Return (x, y) of the center of cell containing provided text 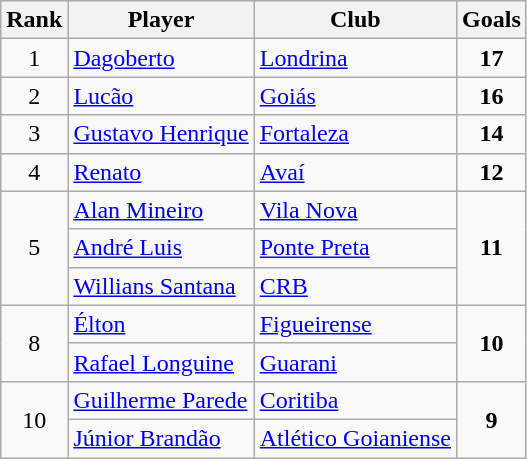
Gustavo Henrique (161, 134)
Avaí (355, 172)
8 (34, 343)
André Luis (161, 248)
Guilherme Parede (161, 400)
Renato (161, 172)
Willians Santana (161, 286)
Goiás (355, 96)
9 (492, 419)
14 (492, 134)
4 (34, 172)
Londrina (355, 58)
1 (34, 58)
Lucão (161, 96)
5 (34, 248)
11 (492, 248)
17 (492, 58)
Vila Nova (355, 210)
Guarani (355, 362)
Rafael Longuine (161, 362)
Club (355, 20)
Player (161, 20)
Goals (492, 20)
Alan Mineiro (161, 210)
Ponte Preta (355, 248)
16 (492, 96)
3 (34, 134)
Figueirense (355, 324)
Fortaleza (355, 134)
Élton (161, 324)
Rank (34, 20)
CRB (355, 286)
Coritiba (355, 400)
12 (492, 172)
Atlético Goianiense (355, 438)
Dagoberto (161, 58)
2 (34, 96)
Júnior Brandão (161, 438)
